Pinpoint the cell where the given text exists, returning its [x, y] midpoint coordinate. 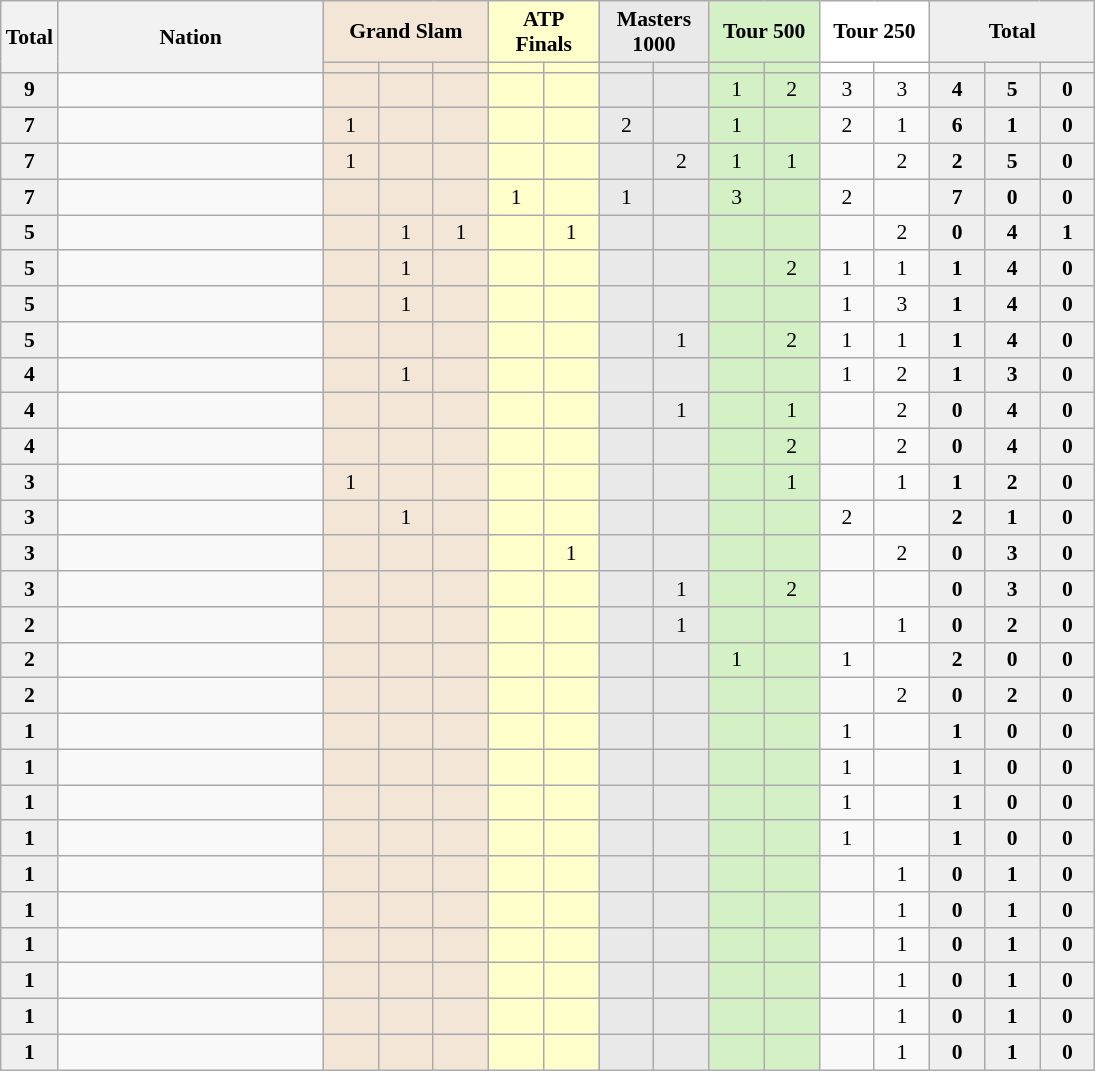
Nation [190, 36]
Grand Slam [406, 32]
Tour 500 [764, 32]
Tour 250 [874, 32]
ATP Finals [544, 32]
9 [30, 90]
6 [958, 126]
Masters 1000 [654, 32]
